Detect which cell encompasses the target text, then output its [X, Y] center coordinate. 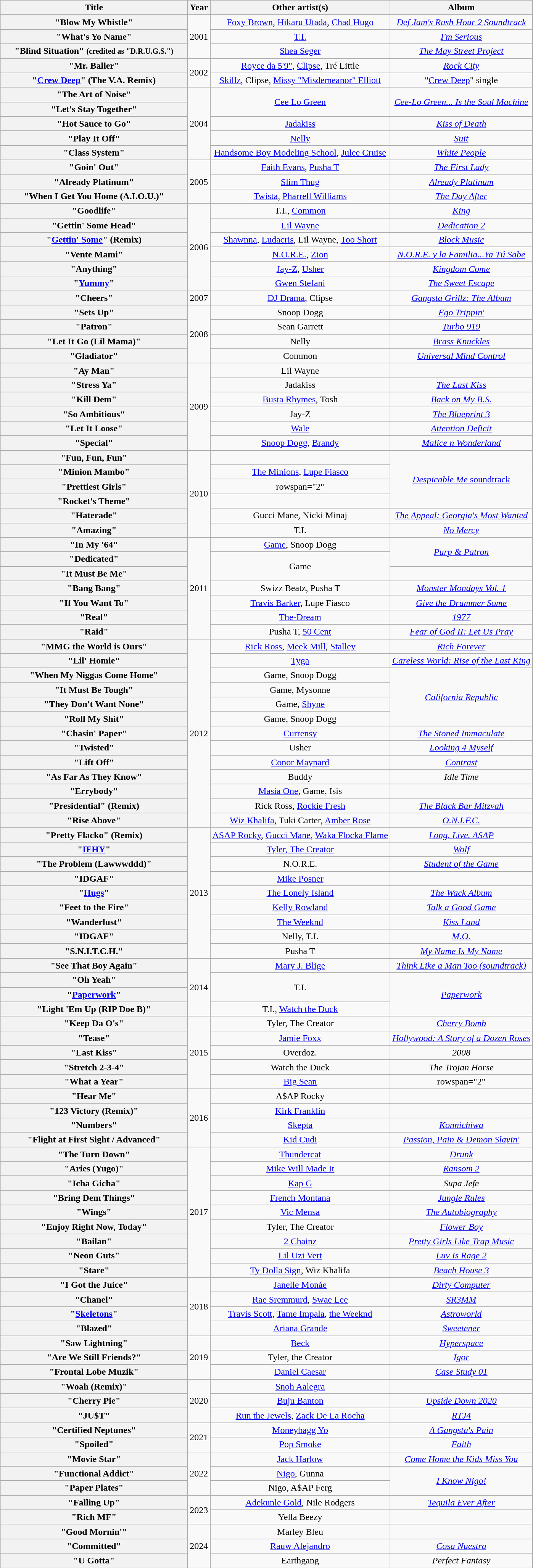
"Let's Stay Together" [94, 109]
N.O.R.E., Zion [300, 254]
Looking 4 Myself [461, 748]
Watch the Duck [300, 1067]
Kingdom Come [461, 269]
The-Dream [300, 617]
Handsome Boy Modeling School, Julee Cruise [300, 153]
"Errybody" [94, 791]
Masia One, Game, Isis [300, 791]
"Rich MF" [94, 1517]
"If You Want To" [94, 602]
2015 [199, 1052]
"Paper Plates" [94, 1488]
Pop Smoke [300, 1444]
"When My Niggas Come Home" [94, 675]
Royce da 5'9", Clipse, Tré Little [300, 66]
Conor Maynard [300, 762]
"Cheers" [94, 298]
Gangsta Grillz: The Album [461, 298]
Earthgang [300, 1560]
Ransom 2 [461, 1169]
Kap G [300, 1183]
Daniel Caesar [300, 1372]
Ty Dolla $ign, Wiz Khalifa [300, 1270]
Despicable Me soundtrack [461, 479]
"Minion Mambo" [94, 472]
Rock City [461, 66]
"Paperwork" [94, 994]
RTJ4 [461, 1415]
"Oh Yeah" [94, 980]
2022 [199, 1473]
Snoop Dogg [300, 312]
Block Music [461, 240]
"Let It Loose" [94, 429]
"Mr. Baller" [94, 66]
T.I., Watch the Duck [300, 1009]
Monster Mondays Vol. 1 [461, 588]
"Yummy" [94, 283]
"U Gotta" [94, 1560]
The Day After [461, 196]
No Mercy [461, 530]
"Ay Man" [94, 370]
Faith [461, 1444]
Vic Mensa [300, 1212]
"Presidential" (Remix) [94, 806]
"JU$T" [94, 1415]
2018 [199, 1306]
"Bailan" [94, 1241]
"Amazing" [94, 530]
"Let It Go (Lil Mama)" [94, 341]
"Hear Me" [94, 1096]
"Haterade" [94, 516]
Universal Mind Control [461, 356]
Kid Cudi [300, 1140]
2004 [199, 124]
Think Like a Man Too (soundtrack) [461, 966]
"Rise Above" [94, 820]
2 Chainz [300, 1241]
Pretty Girls Like Trap Music [461, 1241]
"Cherry Pie" [94, 1401]
"Already Platinum" [94, 182]
Yella Beezy [300, 1517]
Game [300, 566]
The Autobiography [461, 1212]
The Weeknd [300, 922]
N.O.R.E. y la Familia...Ya Tú Sabe [461, 254]
"Prettiest Girls" [94, 487]
California Republic [461, 697]
Title [94, 8]
2005 [199, 182]
"Gladiator" [94, 356]
The Black Bar Mitzvah [461, 806]
Cee Lo Green [300, 102]
2010 [199, 494]
"Sets Up" [94, 312]
Skepta [300, 1125]
Mary J. Blige [300, 966]
Tequila Ever After [461, 1502]
"Blow My Whistle" [94, 22]
Tyler, the Creator [300, 1358]
Gwen Stefani [300, 283]
"Feet to the Fire" [94, 908]
The Trojan Horse [461, 1067]
Give the Drummer Some [461, 602]
"Saw Lightning" [94, 1343]
Game, Mysonne [300, 690]
2012 [199, 734]
Twista, Pharrell Williams [300, 196]
Swizz Beatz, Pusha T [300, 588]
Careless World: Rise of the Last King [461, 661]
Game, Shyne [300, 704]
2021 [199, 1437]
Mike Posner [300, 878]
Paperwork [461, 994]
"Class System" [94, 153]
The May Street Project [461, 51]
"Lift Off" [94, 762]
A$AP Rocky [300, 1096]
Album [461, 8]
"The Turn Down" [94, 1154]
The Wack Album [461, 893]
"Frontal Lobe Muzik" [94, 1372]
Thundercat [300, 1154]
Upside Down 2020 [461, 1401]
"Good Mornin'" [94, 1531]
"Lil' Homie" [94, 661]
Snoh Aalegra [300, 1386]
Common [300, 356]
A Gangsta's Pain [461, 1430]
The Minions, Lupe Fiasco [300, 472]
The Last Kiss [461, 385]
"Chasin' Paper" [94, 733]
Cee-Lo Green... Is the Soul Machine [461, 102]
Beck [300, 1343]
"Bring Dem Things" [94, 1198]
2023 [199, 1510]
Ariana Grande [300, 1328]
Faith Evans, Pusha T [300, 167]
Slim Thug [300, 182]
Purp & Patron [461, 552]
2007 [199, 298]
2019 [199, 1357]
Igor [461, 1358]
"Movie Star" [94, 1459]
"Dedicated" [94, 559]
Student of the Game [461, 864]
Travis Barker, Lupe Fiasco [300, 602]
2009 [199, 406]
"Skeletons" [94, 1314]
"Pretty Flacko" (Remix) [94, 835]
"As Far As They Know" [94, 777]
"They Don't Want None" [94, 704]
ASAP Rocky, Gucci Mane, Waka Flocka Flame [300, 835]
"The Art of Noise" [94, 95]
"When I Get You Home (A.I.O.U.)" [94, 196]
2014 [199, 987]
2016 [199, 1118]
Buju Banton [300, 1401]
"Are We Still Friends?" [94, 1358]
Kiss Land [461, 922]
Jack Harlow [300, 1459]
The Lonely Island [300, 893]
"Chanel" [94, 1299]
Wiz Khalifa, Tuki Carter, Amber Rose [300, 820]
Hyperspace [461, 1343]
Suit [461, 138]
Attention Deficit [461, 429]
Marley Bleu [300, 1531]
King [461, 211]
"What's Yo Name" [94, 37]
"Raid" [94, 631]
Rich Forever [461, 646]
Konnichiwa [461, 1125]
Pusha T [300, 951]
Beach House 3 [461, 1270]
Brass Knuckles [461, 341]
"Stress Ya" [94, 385]
"Real" [94, 617]
"It Must Be Me" [94, 574]
Contrast [461, 762]
"Crew Deep" single [461, 80]
Overdoz. [300, 1052]
"Neon Guts" [94, 1256]
Shea Seger [300, 51]
Buddy [300, 777]
Nelly, T.I. [300, 937]
Busta Rhymes, Tosh [300, 399]
DJ Drama, Clipse [300, 298]
"Functional Addict" [94, 1473]
"It Must Be Tough" [94, 690]
Kiss of Death [461, 124]
Dedication 2 [461, 225]
Foxy Brown, Hikaru Utada, Chad Hugo [300, 22]
"Spoiled" [94, 1444]
Skillz, Clipse, Missy "Misdemeanor" Elliott [300, 80]
N.O.R.E. [300, 864]
"See That Boy Again" [94, 966]
Fear of God II: Let Us Pray [461, 631]
2017 [199, 1213]
"Hugs" [94, 893]
Case Study 01 [461, 1372]
Mike Will Made It [300, 1169]
"Woah (Remix)" [94, 1386]
Sean Garrett [300, 327]
"Crew Deep" (The V.A. Remix) [94, 80]
Come Home the Kids Miss You [461, 1459]
2006 [199, 247]
Jay-Z, Usher [300, 269]
"Numbers" [94, 1125]
"Keep Da O's" [94, 1023]
Malice n Wonderland [461, 443]
I Know Nigo! [461, 1481]
"Play It Off" [94, 138]
2002 [199, 73]
The First Lady [461, 167]
"123 Victory (Remix)" [94, 1111]
Year [199, 8]
"Wings" [94, 1212]
Kelly Rowland [300, 908]
Luv Is Rage 2 [461, 1256]
2013 [199, 893]
2020 [199, 1401]
Def Jam's Rush Hour 2 Soundtrack [461, 22]
"In My '64" [94, 545]
"Special" [94, 443]
Big Sean [300, 1081]
T.I., Common [300, 211]
"Tease" [94, 1038]
"Anything" [94, 269]
Nigo, A$AP Ferg [300, 1488]
Hollywood: A Story of a Dozen Roses [461, 1038]
Talk a Good Game [461, 908]
Nigo, Gunna [300, 1473]
The Stoned Immaculate [461, 733]
"Enjoy Right Now, Today" [94, 1227]
I'm Serious [461, 37]
Jamie Foxx [300, 1038]
French Montana [300, 1198]
Currensy [300, 733]
"Hot Sauce to Go" [94, 124]
"Twisted" [94, 748]
Idle Time [461, 777]
Passion, Pain & Demon Slayin' [461, 1140]
Kirk Franklin [300, 1111]
The Blueprint 3 [461, 414]
SR3MM [461, 1299]
M.O. [461, 937]
Adekunle Gold, Nile Rodgers [300, 1502]
"MMG the World is Ours" [94, 646]
Rick Ross, Rockie Fresh [300, 806]
Snoop Dogg, Brandy [300, 443]
Cherry Bomb [461, 1023]
"Rocket's Theme" [94, 501]
Ego Trippin' [461, 312]
Sweetener [461, 1328]
Gucci Mane, Nicki Minaj [300, 516]
Usher [300, 748]
"Patron" [94, 327]
"Aries (Yugo)" [94, 1169]
2001 [199, 37]
"Roll My Shit" [94, 719]
"Wanderlust" [94, 922]
Cosa Nuestra [461, 1546]
"Blazed" [94, 1328]
Back on My B.S. [461, 399]
"Stretch 2-3-4" [94, 1067]
O.N.I.F.C. [461, 820]
White People [461, 153]
"What a Year" [94, 1081]
"Goin' Out" [94, 167]
Wale [300, 429]
Rick Ross, Meek Mill, Stalley [300, 646]
2024 [199, 1546]
Supa Jefe [461, 1183]
"So Ambitious" [94, 414]
"Icha Gicha" [94, 1183]
Rauw Alejandro [300, 1546]
"Stare" [94, 1270]
Rae Sremmurd, Swae Lee [300, 1299]
"Fun, Fun, Fun" [94, 458]
"Kill Dem" [94, 399]
Dirty Computer [461, 1285]
Astroworld [461, 1314]
2011 [199, 588]
"Vente Mami" [94, 254]
Pusha T, 50 Cent [300, 631]
Tyga [300, 661]
1977 [461, 617]
Drunk [461, 1154]
The Sweet Escape [461, 283]
"Blind Situation" (credited as "D.R.U.G.S.") [94, 51]
Perfect Fantasy [461, 1560]
Jungle Rules [461, 1198]
Already Platinum [461, 182]
Long. Live. ASAP [461, 835]
Moneybagg Yo [300, 1430]
Flower Boy [461, 1227]
"Certified Neptunes" [94, 1430]
"Light 'Em Up (RIP Doe B)" [94, 1009]
Other artist(s) [300, 8]
Jay-Z [300, 414]
"Gettin' Some" (Remix) [94, 240]
"Flight at First Sight / Advanced" [94, 1140]
"I Got the Juice" [94, 1285]
"Last Kiss" [94, 1052]
Run the Jewels, Zack De La Rocha [300, 1415]
"Gettin' Some Head" [94, 225]
Turbo 919 [461, 327]
"S.N.I.T.C.H." [94, 951]
Shawnna, Ludacris, Lil Wayne, Too Short [300, 240]
Wolf [461, 849]
"Committed" [94, 1546]
My Name Is My Name [461, 951]
The Appeal: Georgia's Most Wanted [461, 516]
"Goodlife" [94, 211]
"IFHY" [94, 849]
Lil Uzi Vert [300, 1256]
Travis Scott, Tame Impala, the Weeknd [300, 1314]
"Bang Bang" [94, 588]
"The Problem (Lawwwddd)" [94, 864]
Janelle Monáe [300, 1285]
"Falling Up" [94, 1502]
